Return (x, y) of the center of cell containing provided text 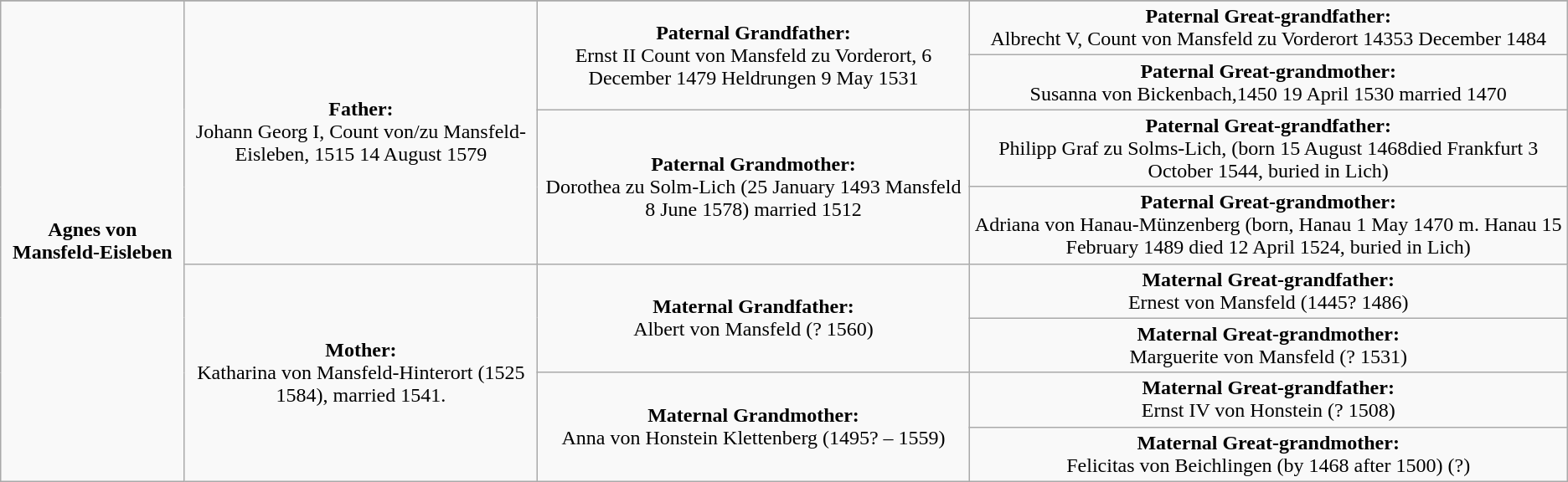
Maternal Grandfather:Albert von Mansfeld (? 1560) (754, 318)
Maternal Great-grandmother:Felicitas von Beichlingen (by 1468 after 1500) (?) (1268, 454)
Maternal Great-grandfather:Ernst IV von Honstein (? 1508) (1268, 400)
Paternal Great-grandfather:Philipp Graf zu Solms-Lich, (born 15 August 1468died Frankfurt 3 October 1544, buried in Lich) (1268, 148)
Maternal Grandmother:Anna von Honstein Klettenberg (1495? – 1559) (754, 427)
Paternal Grandmother:Dorothea zu Solm-Lich (25 January 1493 Mansfeld 8 June 1578) married 1512 (754, 187)
Paternal Great-grandfather:Albrecht V, Count von Mansfeld zu Vorderort 14353 December 1484 (1268, 28)
Agnes von Mansfeld-Eisleben (92, 241)
Maternal Great-grandmother:Marguerite von Mansfeld (? 1531) (1268, 345)
Paternal Great-grandmother:Adriana von Hanau-Münzenberg (born, Hanau 1 May 1470 m. Hanau 15 February 1489 died 12 April 1524, buried in Lich) (1268, 225)
Paternal Great-grandmother:Susanna von Bickenbach,1450 19 April 1530 married 1470 (1268, 82)
Father:Johann Georg I, Count von/zu Mansfeld-Eisleben, 1515 14 August 1579 (361, 132)
Maternal Great-grandfather:Ernest von Mansfeld (1445? 1486) (1268, 291)
Paternal Grandfather:Ernst II Count von Mansfeld zu Vorderort, 6 December 1479 Heldrungen 9 May 1531 (754, 55)
Mother:Katharina von Mansfeld-Hinterort (1525 1584), married 1541. (361, 372)
